Find where the given text appears and provide that cell's center as (x, y) coordinate. 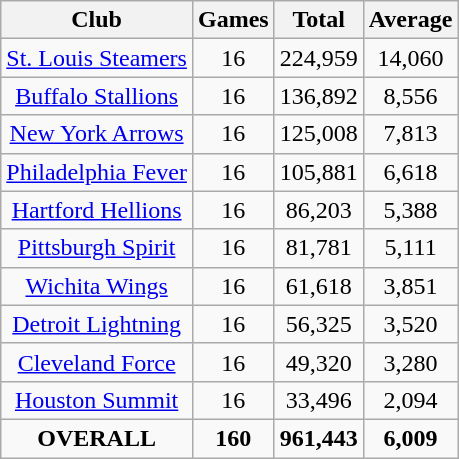
3,851 (410, 286)
8,556 (410, 96)
81,781 (318, 248)
3,280 (410, 362)
2,094 (410, 400)
Hartford Hellions (97, 210)
5,388 (410, 210)
224,959 (318, 58)
6,009 (410, 438)
33,496 (318, 400)
Buffalo Stallions (97, 96)
Detroit Lightning (97, 324)
61,618 (318, 286)
OVERALL (97, 438)
Philadelphia Fever (97, 172)
160 (233, 438)
Cleveland Force (97, 362)
3,520 (410, 324)
Houston Summit (97, 400)
5,111 (410, 248)
Average (410, 20)
86,203 (318, 210)
14,060 (410, 58)
7,813 (410, 134)
56,325 (318, 324)
St. Louis Steamers (97, 58)
Total (318, 20)
6,618 (410, 172)
961,443 (318, 438)
136,892 (318, 96)
Games (233, 20)
105,881 (318, 172)
New York Arrows (97, 134)
Wichita Wings (97, 286)
Club (97, 20)
49,320 (318, 362)
Pittsburgh Spirit (97, 248)
125,008 (318, 134)
